Determine the [X, Y] coordinate at the center of the cell enclosing the given text.  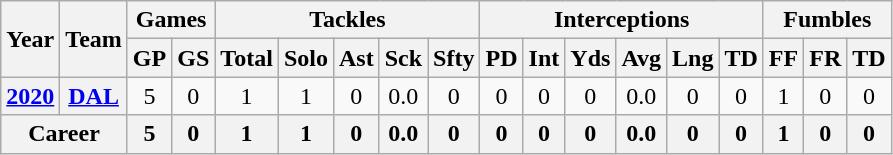
Fumbles [827, 20]
Yds [590, 58]
GS [194, 58]
Solo [306, 58]
PD [502, 58]
Interceptions [622, 20]
DAL [94, 96]
Tackles [348, 20]
Team [94, 39]
Lng [692, 58]
Career [64, 134]
Total [247, 58]
Games [170, 20]
GP [149, 58]
Sck [403, 58]
Avg [642, 58]
Year [30, 39]
2020 [30, 96]
FR [826, 58]
Ast [356, 58]
FF [783, 58]
Int [544, 58]
Sfty [454, 58]
